Pinpoint the cell where the given text exists, returning its (X, Y) midpoint coordinate. 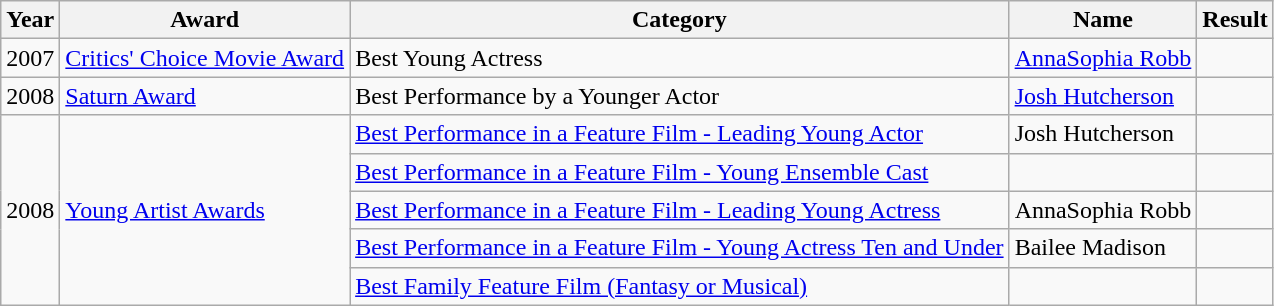
Bailee Madison (1103, 248)
Young Artist Awards (205, 210)
Best Performance in a Feature Film - Leading Young Actor (680, 134)
Best Performance in a Feature Film - Young Actress Ten and Under (680, 248)
Critics' Choice Movie Award (205, 58)
Best Performance by a Younger Actor (680, 96)
Result (1235, 20)
Year (30, 20)
Name (1103, 20)
Best Young Actress (680, 58)
Saturn Award (205, 96)
Category (680, 20)
Best Performance in a Feature Film - Leading Young Actress (680, 210)
2007 (30, 58)
Best Performance in a Feature Film - Young Ensemble Cast (680, 172)
Best Family Feature Film (Fantasy or Musical) (680, 286)
Award (205, 20)
